Capture the cell that displays the provided text and extract its (x, y) central coordinate. 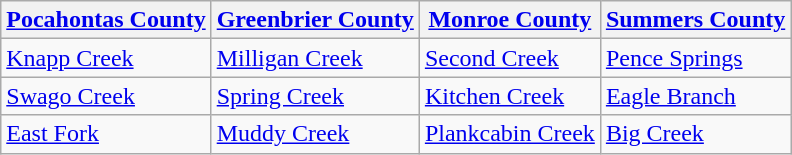
Pence Springs (695, 58)
Summers County (695, 20)
Pocahontas County (106, 20)
Muddy Creek (315, 134)
Spring Creek (315, 96)
Monroe County (510, 20)
Knapp Creek (106, 58)
Milligan Creek (315, 58)
Greenbrier County (315, 20)
Kitchen Creek (510, 96)
East Fork (106, 134)
Big Creek (695, 134)
Eagle Branch (695, 96)
Plankcabin Creek (510, 134)
Swago Creek (106, 96)
Second Creek (510, 58)
